Return [X, Y] of the center of cell containing provided text 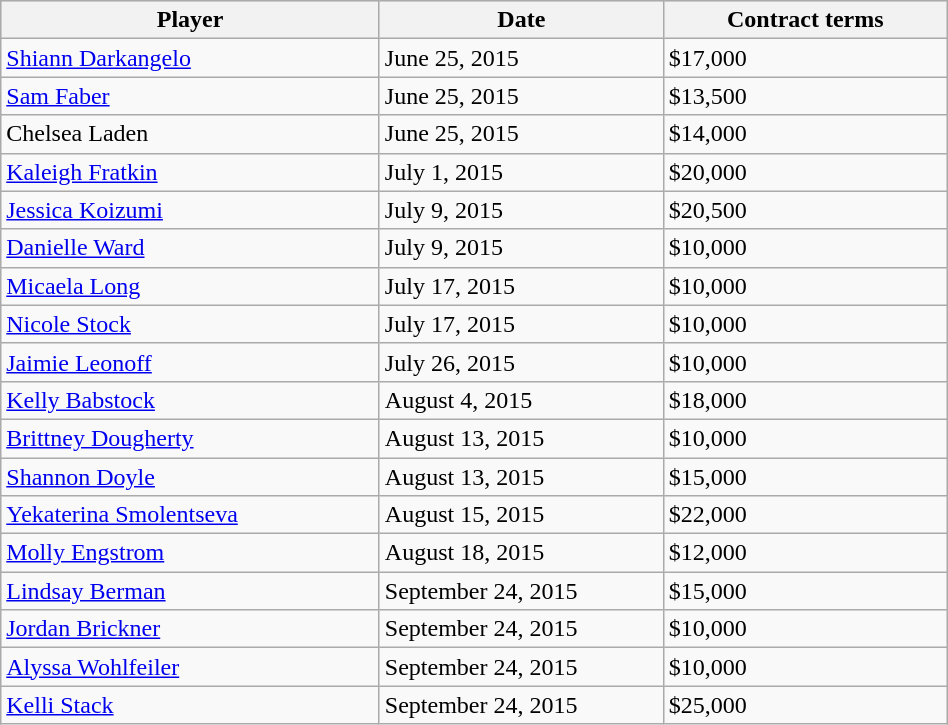
Chelsea Laden [190, 134]
$20,500 [805, 210]
Danielle Ward [190, 248]
Contract terms [805, 20]
July 1, 2015 [521, 172]
Shannon Doyle [190, 477]
Sam Faber [190, 96]
August 15, 2015 [521, 515]
Date [521, 20]
Lindsay Berman [190, 591]
Player [190, 20]
Kelly Babstock [190, 400]
$14,000 [805, 134]
Molly Engstrom [190, 553]
Micaela Long [190, 286]
Jordan Brickner [190, 629]
Brittney Dougherty [190, 438]
August 18, 2015 [521, 553]
$12,000 [805, 553]
$18,000 [805, 400]
Yekaterina Smolentseva [190, 515]
$20,000 [805, 172]
Kelli Stack [190, 705]
$22,000 [805, 515]
$13,500 [805, 96]
Kaleigh Fratkin [190, 172]
August 4, 2015 [521, 400]
$17,000 [805, 58]
Nicole Stock [190, 324]
$25,000 [805, 705]
Alyssa Wohlfeiler [190, 667]
Jaimie Leonoff [190, 362]
Jessica Koizumi [190, 210]
July 26, 2015 [521, 362]
Shiann Darkangelo [190, 58]
